Extract the (x, y) coordinate from the center of the cell holding the provided text.  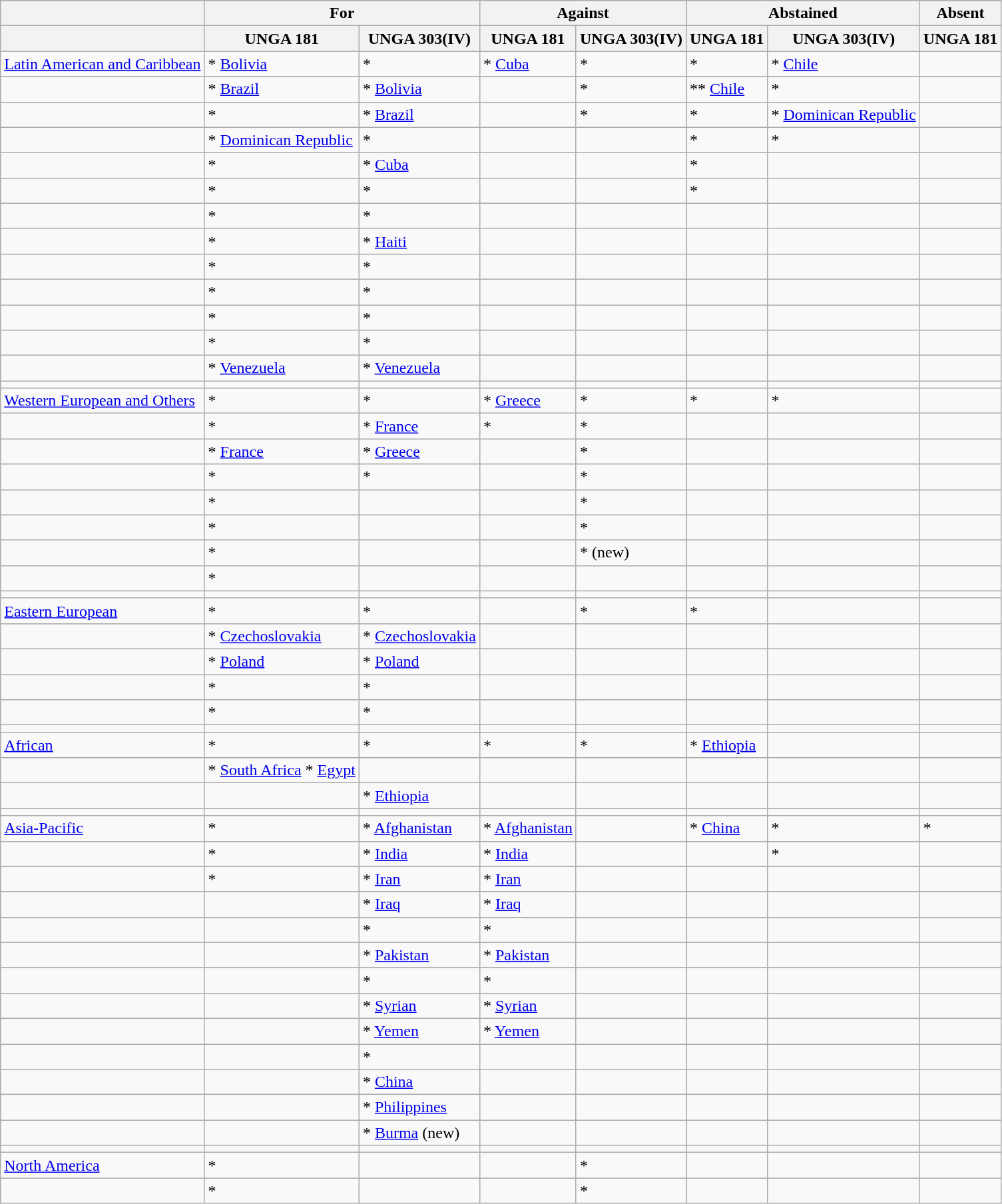
* (new) (631, 553)
Absent (960, 13)
Asia-Pacific (103, 828)
* Chile (844, 64)
Latin American and Caribbean (103, 64)
Western European and Others (103, 401)
For (342, 13)
Abstained (803, 13)
* Burma (new) (419, 1133)
* Philippines (419, 1107)
* Haiti (419, 241)
North America (103, 1165)
Eastern European (103, 611)
African (103, 745)
* South Africa * Egypt (282, 770)
** Chile (727, 89)
Against (583, 13)
